Capture the cell that displays the provided text and extract its (X, Y) central coordinate. 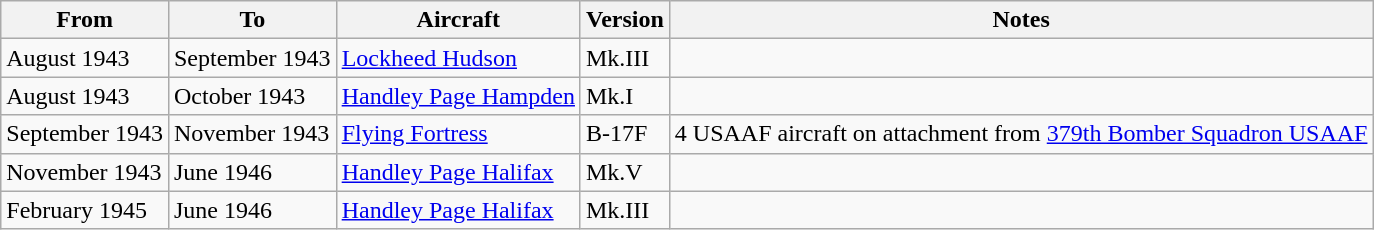
4 USAAF aircraft on attachment from 379th Bomber Squadron USAAF (1021, 134)
Notes (1021, 20)
Handley Page Hampden (458, 96)
Aircraft (458, 20)
Lockheed Hudson (458, 58)
Mk.V (624, 172)
Flying Fortress (458, 134)
Version (624, 20)
To (252, 20)
From (85, 20)
B-17F (624, 134)
Mk.I (624, 96)
October 1943 (252, 96)
February 1945 (85, 210)
